Detect which cell encompasses the target text, then output its (x, y) center coordinate. 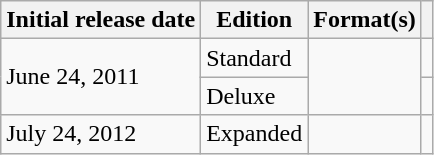
Format(s) (365, 20)
June 24, 2011 (101, 77)
July 24, 2012 (101, 134)
Initial release date (101, 20)
Deluxe (254, 96)
Edition (254, 20)
Standard (254, 58)
Expanded (254, 134)
